Capture the cell that displays the provided text and extract its (X, Y) central coordinate. 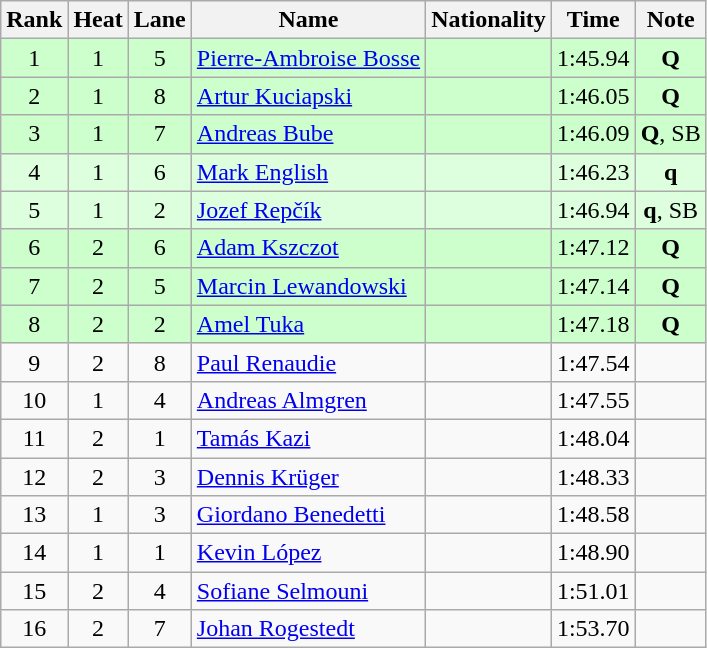
Nationality (489, 20)
1:46.23 (593, 172)
1:47.55 (593, 400)
Giordano Benedetti (308, 515)
16 (34, 629)
Heat (98, 20)
Note (670, 20)
1:48.90 (593, 553)
15 (34, 591)
Marcin Lewandowski (308, 286)
1:47.12 (593, 248)
9 (34, 362)
10 (34, 400)
Time (593, 20)
1:47.18 (593, 324)
Sofiane Selmouni (308, 591)
q (670, 172)
Rank (34, 20)
q, SB (670, 210)
1:51.01 (593, 591)
Pierre-Ambroise Bosse (308, 58)
1:46.05 (593, 96)
1:48.33 (593, 477)
1:46.94 (593, 210)
Andreas Bube (308, 134)
1:46.09 (593, 134)
Mark English (308, 172)
Andreas Almgren (308, 400)
1:47.14 (593, 286)
1:45.94 (593, 58)
Lane (160, 20)
Artur Kuciapski (308, 96)
Jozef Repčík (308, 210)
Johan Rogestedt (308, 629)
1:53.70 (593, 629)
Name (308, 20)
Dennis Krüger (308, 477)
1:47.54 (593, 362)
Kevin López (308, 553)
14 (34, 553)
1:48.58 (593, 515)
Tamás Kazi (308, 438)
12 (34, 477)
13 (34, 515)
Paul Renaudie (308, 362)
1:48.04 (593, 438)
Adam Kszczot (308, 248)
11 (34, 438)
Amel Tuka (308, 324)
Q, SB (670, 134)
